Detect which cell encompasses the target text, then output its (X, Y) center coordinate. 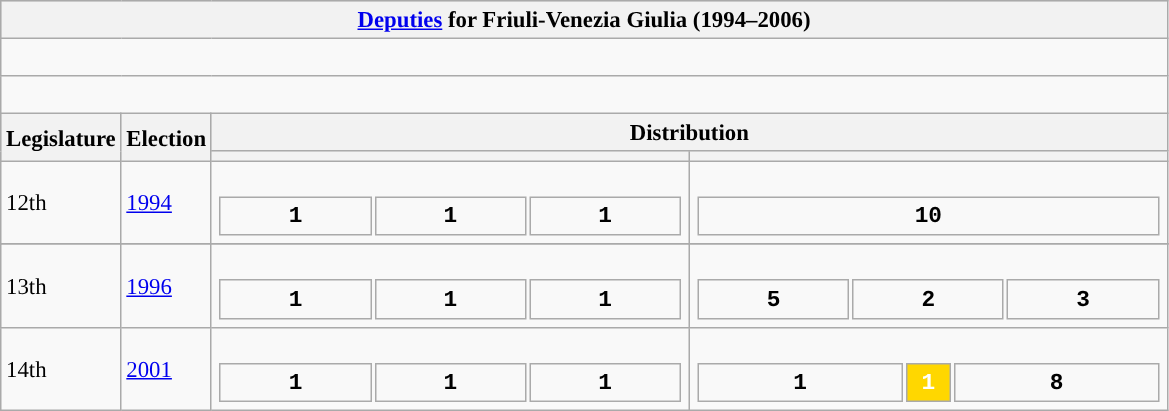
1996 (166, 286)
5 (774, 300)
13th (61, 286)
8 (1056, 382)
Distribution (689, 133)
1 1 8 (928, 368)
3 (1083, 300)
5 2 3 (928, 286)
14th (61, 368)
2001 (166, 368)
2 (928, 300)
Legislature (61, 138)
1994 (166, 204)
Election (166, 138)
12th (61, 204)
Deputies for Friuli-Venezia Giulia (1994–2006) (584, 20)
